Detect which cell encompasses the target text, then output its (X, Y) center coordinate. 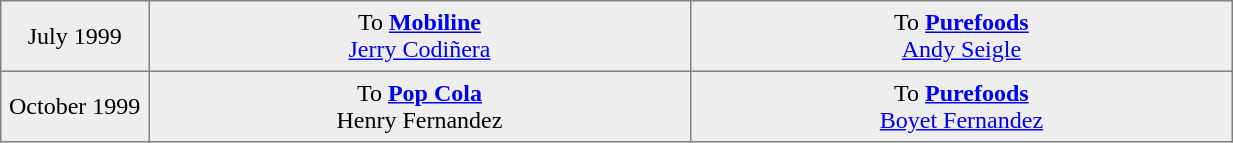
July 1999 (75, 36)
To MobilineJerry Codiñera (420, 36)
To Pop ColaHenry Fernandez (420, 106)
To PurefoodsBoyet Fernandez (961, 106)
October 1999 (75, 106)
To PurefoodsAndy Seigle (961, 36)
